Pinpoint the cell where the given text exists, returning its (X, Y) midpoint coordinate. 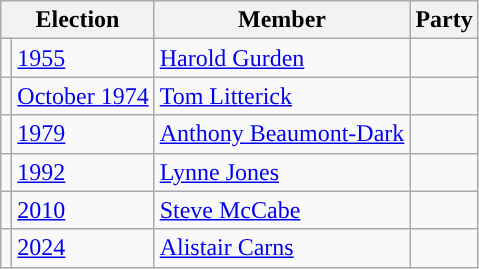
Alistair Carns (282, 248)
Anthony Beaumont-Dark (282, 134)
Lynne Jones (282, 172)
1992 (83, 172)
Harold Gurden (282, 58)
2024 (83, 248)
Election (78, 20)
1955 (83, 58)
Member (282, 20)
October 1974 (83, 96)
2010 (83, 210)
1979 (83, 134)
Party (444, 20)
Tom Litterick (282, 96)
Steve McCabe (282, 210)
